Locate the cell with the specified text and output its [x, y] center coordinate. 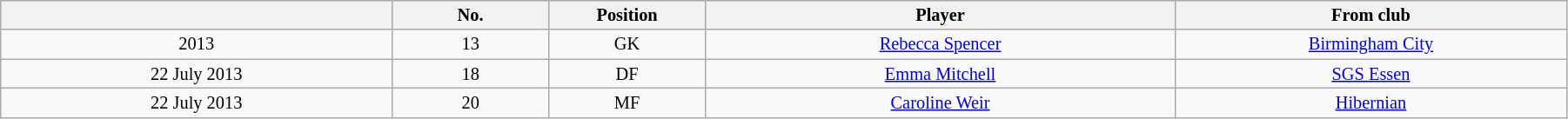
Player [941, 15]
Emma Mitchell [941, 74]
20 [471, 102]
GK [627, 44]
Rebecca Spencer [941, 44]
2013 [197, 44]
DF [627, 74]
Position [627, 15]
MF [627, 102]
Hibernian [1371, 102]
13 [471, 44]
18 [471, 74]
From club [1371, 15]
Caroline Weir [941, 102]
Birmingham City [1371, 44]
No. [471, 15]
SGS Essen [1371, 74]
